Scan for the cell matching the given text and deliver its (X, Y) coordinate at center. 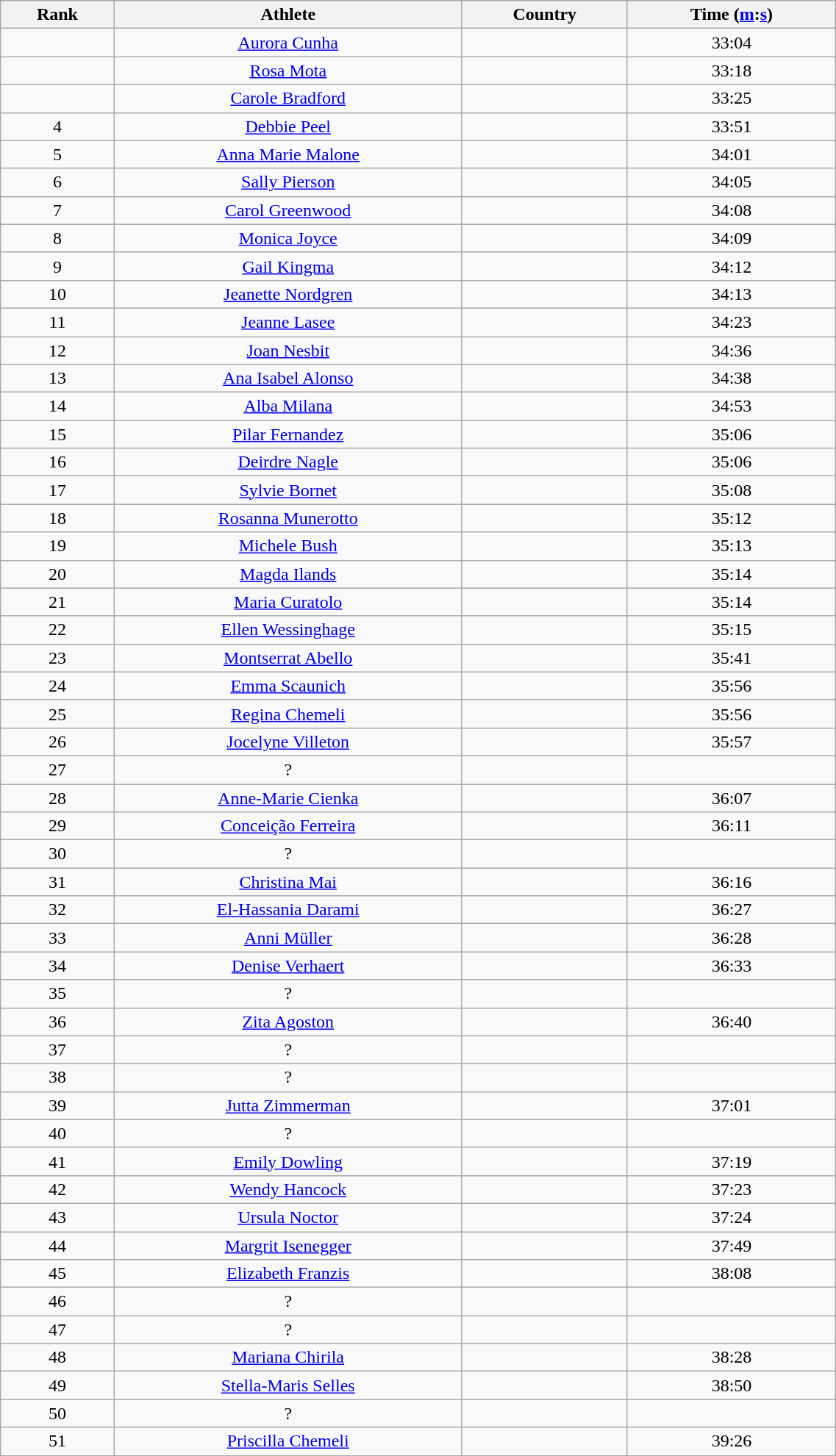
31 (57, 882)
20 (57, 574)
6 (57, 182)
45 (57, 1274)
35:13 (732, 546)
27 (57, 770)
47 (57, 1330)
25 (57, 714)
34:38 (732, 379)
17 (57, 490)
33:51 (732, 126)
Anne-Marie Cienka (288, 797)
22 (57, 630)
35:41 (732, 658)
Athlete (288, 15)
Mariana Chirila (288, 1358)
36:16 (732, 882)
33:04 (732, 43)
37 (57, 1050)
34 (57, 966)
13 (57, 379)
12 (57, 351)
35:15 (732, 630)
Joan Nesbit (288, 351)
29 (57, 826)
Ana Isabel Alonso (288, 379)
37:19 (732, 1161)
36:28 (732, 938)
37:24 (732, 1217)
Margrit Isenegger (288, 1246)
36:11 (732, 826)
39 (57, 1105)
34:36 (732, 351)
37:49 (732, 1246)
36:40 (732, 1022)
Aurora Cunha (288, 43)
Elizabeth Franzis (288, 1274)
43 (57, 1217)
Denise Verhaert (288, 966)
38:28 (732, 1358)
Ursula Noctor (288, 1217)
10 (57, 294)
50 (57, 1413)
Time (m:s) (732, 15)
4 (57, 126)
Anni Müller (288, 938)
Sylvie Bornet (288, 490)
46 (57, 1302)
38:50 (732, 1385)
Rosa Mota (288, 71)
Alba Milana (288, 406)
36 (57, 1022)
35 (57, 994)
Carol Greenwood (288, 210)
41 (57, 1161)
28 (57, 797)
Rosanna Munerotto (288, 518)
38:08 (732, 1274)
Magda Ilands (288, 574)
Debbie Peel (288, 126)
19 (57, 546)
Monica Joyce (288, 238)
Michele Bush (288, 546)
24 (57, 686)
11 (57, 322)
35:12 (732, 518)
34:08 (732, 210)
14 (57, 406)
34:05 (732, 182)
49 (57, 1385)
34:01 (732, 154)
Wendy Hancock (288, 1189)
Gail Kingma (288, 266)
16 (57, 462)
Rank (57, 15)
37:23 (732, 1189)
44 (57, 1246)
33:25 (732, 98)
33 (57, 938)
35:57 (732, 742)
9 (57, 266)
35:08 (732, 490)
Pilar Fernandez (288, 434)
El-Hassania Darami (288, 910)
Emma Scaunich (288, 686)
34:23 (732, 322)
Maria Curatolo (288, 602)
Christina Mai (288, 882)
34:09 (732, 238)
Zita Agoston (288, 1022)
Country (544, 15)
Conceição Ferreira (288, 826)
Anna Marie Malone (288, 154)
Carole Bradford (288, 98)
51 (57, 1441)
Jeanne Lasee (288, 322)
Stella-Maris Selles (288, 1385)
8 (57, 238)
Regina Chemeli (288, 714)
Jutta Zimmerman (288, 1105)
Sally Pierson (288, 182)
Jeanette Nordgren (288, 294)
15 (57, 434)
Emily Dowling (288, 1161)
34:12 (732, 266)
Deirdre Nagle (288, 462)
21 (57, 602)
5 (57, 154)
40 (57, 1133)
Montserrat Abello (288, 658)
34:53 (732, 406)
Jocelyne Villeton (288, 742)
48 (57, 1358)
42 (57, 1189)
36:07 (732, 797)
26 (57, 742)
39:26 (732, 1441)
36:27 (732, 910)
23 (57, 658)
37:01 (732, 1105)
Ellen Wessinghage (288, 630)
38 (57, 1077)
32 (57, 910)
36:33 (732, 966)
18 (57, 518)
30 (57, 854)
34:13 (732, 294)
33:18 (732, 71)
Priscilla Chemeli (288, 1441)
7 (57, 210)
